Provide the [X, Y] coordinate of the cell's center where the given text is located.  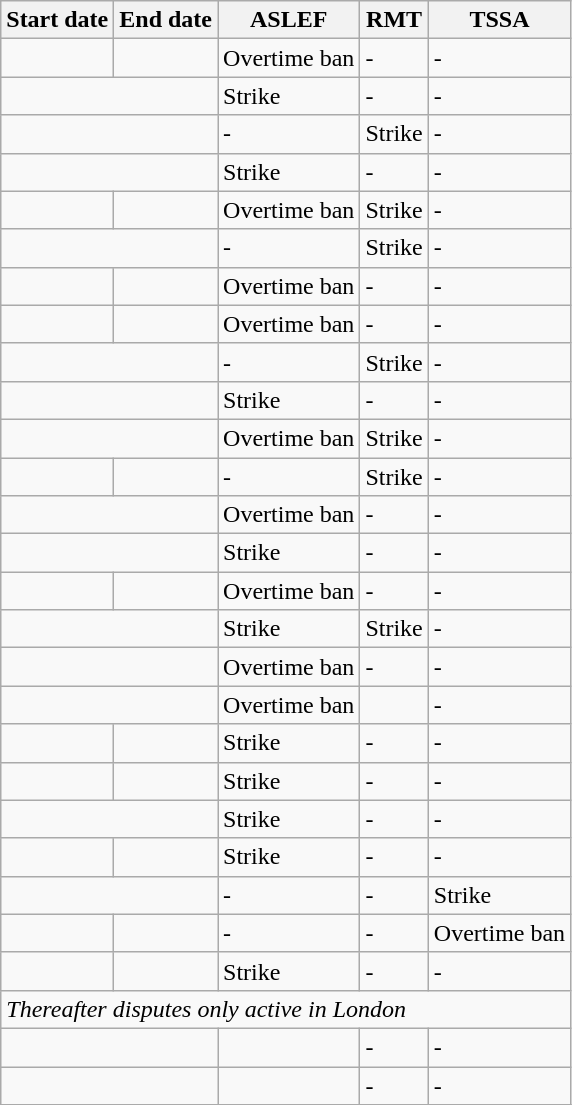
RMT [394, 20]
End date [166, 20]
Start date [58, 20]
TSSA [499, 20]
Thereafter disputes only active in London [286, 1009]
ASLEF [289, 20]
